Identify which cell holds the provided text, then report its (X, Y) central coordinate. 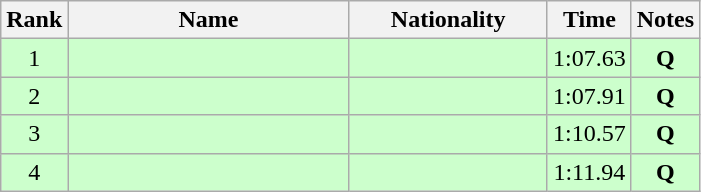
Time (589, 20)
Nationality (448, 20)
1:07.63 (589, 58)
1 (34, 58)
Rank (34, 20)
Notes (665, 20)
2 (34, 96)
4 (34, 172)
1:07.91 (589, 96)
3 (34, 134)
1:10.57 (589, 134)
1:11.94 (589, 172)
Name (208, 20)
